Scan for the cell matching the given text and deliver its [x, y] coordinate at center. 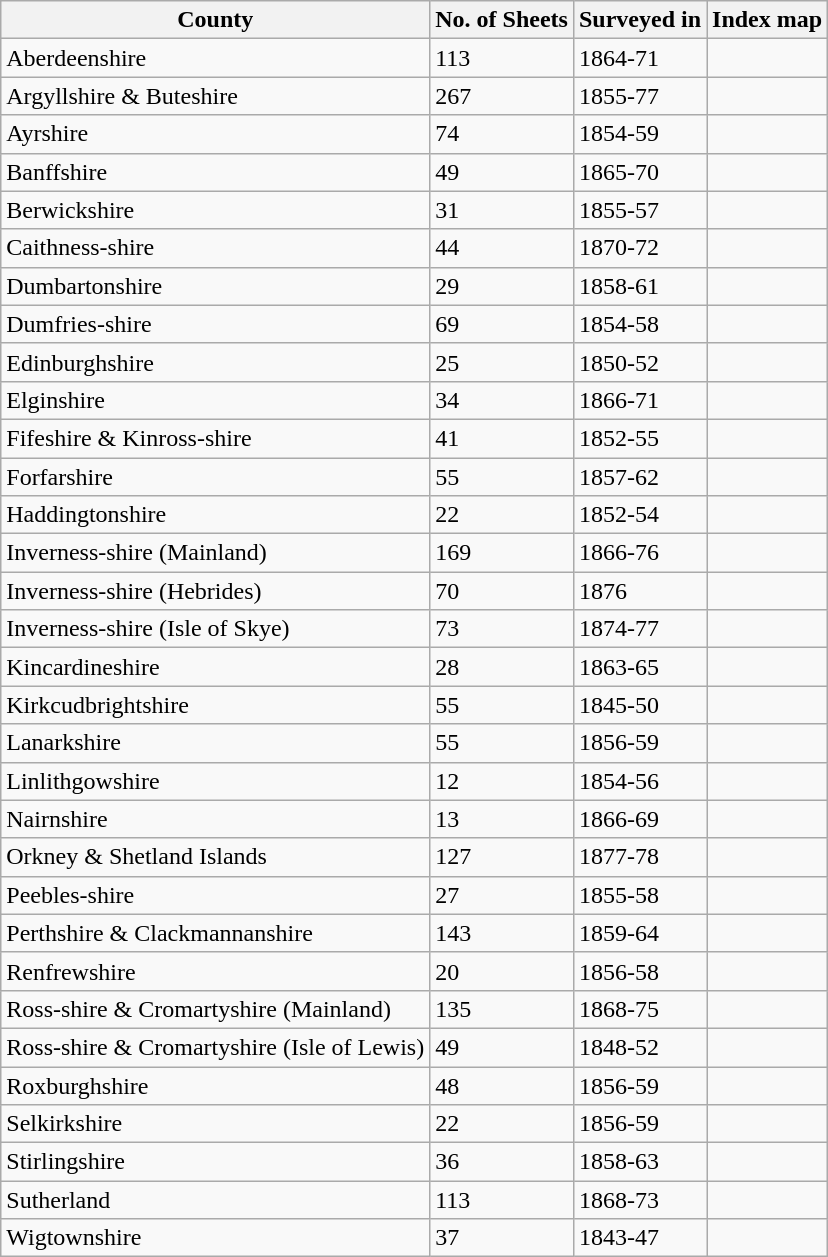
36 [502, 1162]
Ayrshire [216, 134]
27 [502, 895]
44 [502, 248]
13 [502, 819]
1850-52 [640, 362]
1864-71 [640, 58]
1858-61 [640, 286]
29 [502, 286]
25 [502, 362]
Argyllshire & Buteshire [216, 96]
Lanarkshire [216, 743]
70 [502, 591]
Elginshire [216, 400]
Selkirkshire [216, 1124]
1854-56 [640, 781]
Renfrewshire [216, 971]
Dumbartonshire [216, 286]
1859-64 [640, 933]
Nairnshire [216, 819]
Caithness-shire [216, 248]
County [216, 20]
Banffshire [216, 172]
Perthshire & Clackmannanshire [216, 933]
41 [502, 438]
127 [502, 857]
1852-55 [640, 438]
267 [502, 96]
Wigtownshire [216, 1238]
Orkney & Shetland Islands [216, 857]
169 [502, 553]
1852-54 [640, 515]
Linlithgowshire [216, 781]
1854-59 [640, 134]
1855-57 [640, 210]
143 [502, 933]
Stirlingshire [216, 1162]
1855-77 [640, 96]
1854-58 [640, 324]
1856-58 [640, 971]
69 [502, 324]
Inverness-shire (Mainland) [216, 553]
1866-69 [640, 819]
1877-78 [640, 857]
1865-70 [640, 172]
1863-65 [640, 667]
Inverness-shire (Isle of Skye) [216, 629]
Ross-shire & Cromartyshire (Mainland) [216, 1009]
1858-63 [640, 1162]
Kincardineshire [216, 667]
34 [502, 400]
No. of Sheets [502, 20]
1866-71 [640, 400]
135 [502, 1009]
Dumfries-shire [216, 324]
1868-75 [640, 1009]
1857-62 [640, 477]
Kirkcudbrightshire [216, 705]
Sutherland [216, 1200]
1845-50 [640, 705]
31 [502, 210]
Forfarshire [216, 477]
1855-58 [640, 895]
1870-72 [640, 248]
74 [502, 134]
Surveyed in [640, 20]
Edinburghshire [216, 362]
37 [502, 1238]
Berwickshire [216, 210]
Roxburghshire [216, 1085]
Aberdeenshire [216, 58]
1876 [640, 591]
1868-73 [640, 1200]
1843-47 [640, 1238]
12 [502, 781]
Haddingtonshire [216, 515]
Ross-shire & Cromartyshire (Isle of Lewis) [216, 1047]
Peebles-shire [216, 895]
48 [502, 1085]
Inverness-shire (Hebrides) [216, 591]
73 [502, 629]
1874-77 [640, 629]
Fifeshire & Kinross-shire [216, 438]
1848-52 [640, 1047]
1866-76 [640, 553]
28 [502, 667]
20 [502, 971]
Index map [768, 20]
